Locate the cell with the specified text and output its (X, Y) center coordinate. 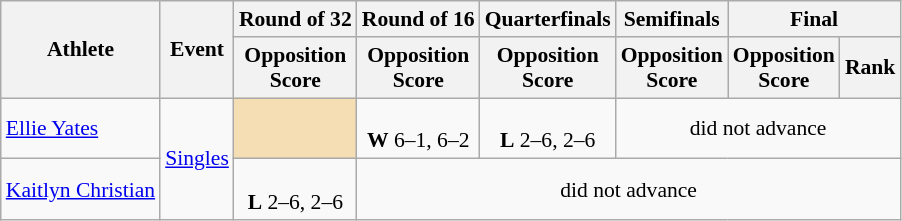
W 6–1, 6–2 (418, 128)
Singles (197, 159)
Kaitlyn Christian (80, 190)
Ellie Yates (80, 128)
Quarterfinals (548, 19)
Final (814, 19)
Semifinals (672, 19)
Round of 16 (418, 19)
Event (197, 50)
Athlete (80, 50)
Round of 32 (296, 19)
Rank (870, 68)
